Search for the cell housing the specified text and yield its [x, y] center coordinate. 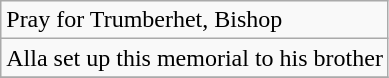
Alla set up this memorial to his brother [195, 58]
Pray for Trumberhet, Bishop [195, 20]
